Provide the (X, Y) coordinate of the cell's center where the given text is located.  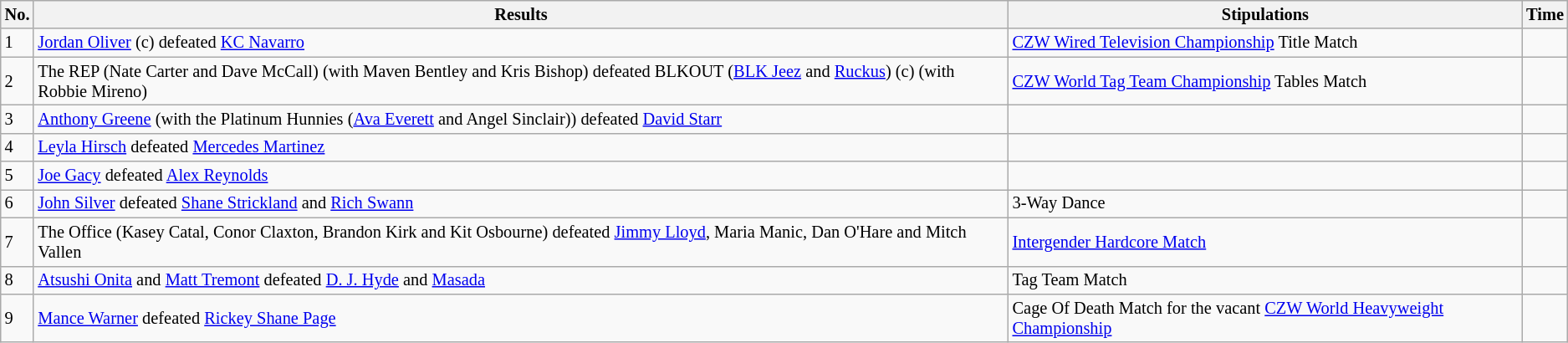
John Silver defeated Shane Strickland and Rich Swann (520, 203)
Atsushi Onita and Matt Tremont defeated D. J. Hyde and Masada (520, 280)
6 (18, 203)
1 (18, 43)
3 (18, 119)
4 (18, 147)
Time (1545, 14)
5 (18, 176)
Stipulations (1266, 14)
Jordan Oliver (c) defeated KC Navarro (520, 43)
8 (18, 280)
Cage Of Death Match for the vacant CZW World Heavyweight Championship (1266, 318)
Tag Team Match (1266, 280)
Leyla Hirsch defeated Mercedes Martinez (520, 147)
CZW World Tag Team Championship Tables Match (1266, 81)
CZW Wired Television Championship Title Match (1266, 43)
7 (18, 242)
Results (520, 14)
The Office (Kasey Catal, Conor Claxton, Brandon Kirk and Kit Osbourne) defeated Jimmy Lloyd, Maria Manic, Dan O'Hare and Mitch Vallen (520, 242)
The REP (Nate Carter and Dave McCall) (with Maven Bentley and Kris Bishop) defeated BLKOUT (BLK Jeez and Ruckus) (c) (with Robbie Mireno) (520, 81)
No. (18, 14)
Intergender Hardcore Match (1266, 242)
Joe Gacy defeated Alex Reynolds (520, 176)
Mance Warner defeated Rickey Shane Page (520, 318)
9 (18, 318)
Anthony Greene (with the Platinum Hunnies (Ava Everett and Angel Sinclair)) defeated David Starr (520, 119)
2 (18, 81)
3-Way Dance (1266, 203)
